Return the (x, y) coordinate for the center point of the cell that contains the specified text.  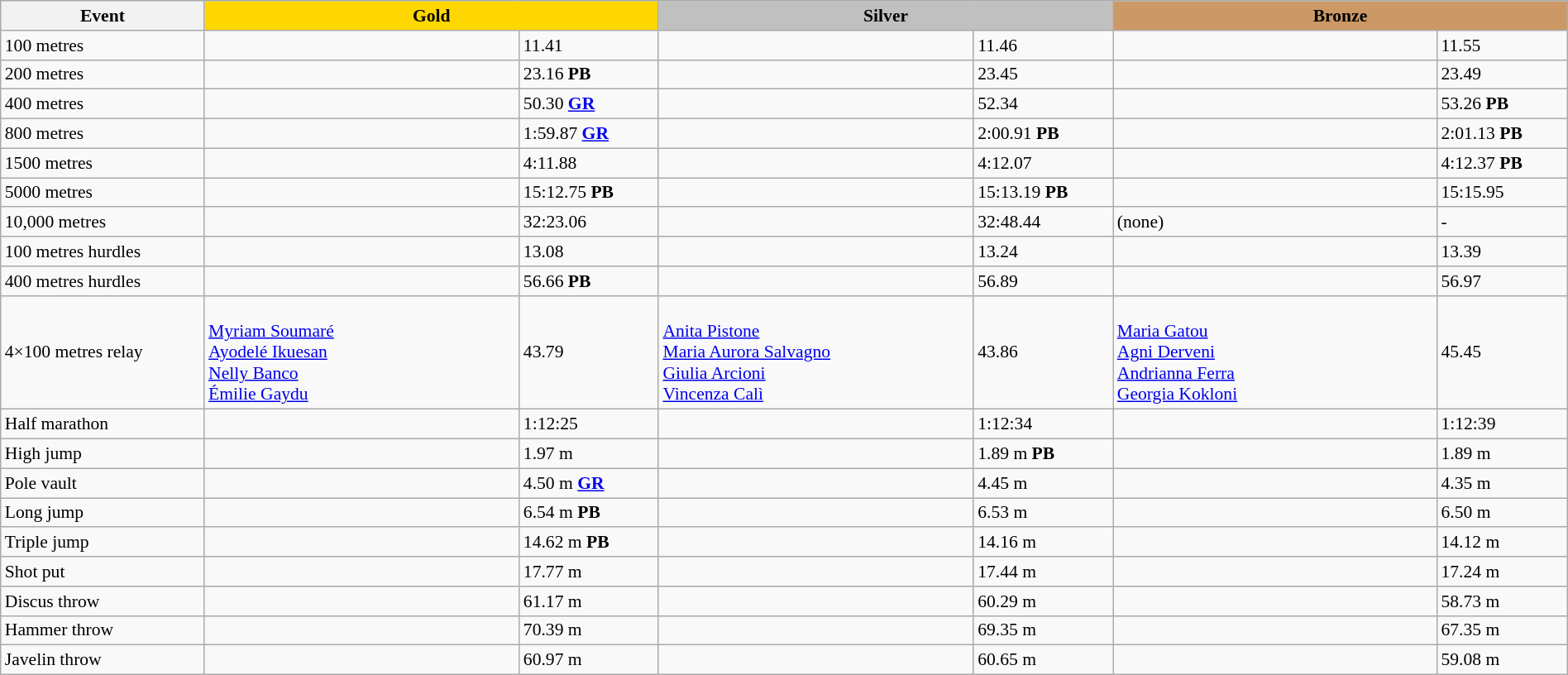
4×100 metres relay (103, 352)
4:11.88 (589, 163)
(none) (1275, 223)
32:48.44 (1044, 223)
4:12.07 (1044, 163)
4.45 m (1044, 483)
400 metres hurdles (103, 281)
- (1502, 223)
High jump (103, 454)
800 metres (103, 134)
Long jump (103, 513)
60.97 m (589, 660)
Maria GatouAgni DerveniAndrianna FerraGeorgia Kokloni (1275, 352)
400 metres (103, 104)
Shot put (103, 572)
Discus throw (103, 601)
60.29 m (1044, 601)
1.97 m (589, 454)
56.97 (1502, 281)
Triple jump (103, 543)
1.89 m (1502, 454)
52.34 (1044, 104)
53.26 PB (1502, 104)
23.45 (1044, 74)
50.30 GR (589, 104)
Anita PistoneMaria Aurora SalvagnoGiulia ArcioniVincenza Calì (815, 352)
1:59.87 GR (589, 134)
2:00.91 PB (1044, 134)
2:01.13 PB (1502, 134)
1:12:34 (1044, 424)
4:12.37 PB (1502, 163)
Half marathon (103, 424)
15:12.75 PB (589, 193)
Gold (432, 16)
10,000 metres (103, 223)
59.08 m (1502, 660)
69.35 m (1044, 630)
14.16 m (1044, 543)
11.46 (1044, 45)
17.77 m (589, 572)
4.50 m GR (589, 483)
60.65 m (1044, 660)
Bronze (1340, 16)
43.86 (1044, 352)
23.16 PB (589, 74)
Myriam SoumaréAyodelé IkuesanNelly BancoÉmilie Gaydu (362, 352)
100 metres hurdles (103, 251)
43.79 (589, 352)
1.89 m PB (1044, 454)
1500 metres (103, 163)
6.50 m (1502, 513)
67.35 m (1502, 630)
4.35 m (1502, 483)
14.12 m (1502, 543)
70.39 m (589, 630)
15:15.95 (1502, 193)
61.17 m (589, 601)
Javelin throw (103, 660)
Event (103, 16)
6.54 m PB (589, 513)
1:12:25 (589, 424)
1:12:39 (1502, 424)
17.44 m (1044, 572)
32:23.06 (589, 223)
45.45 (1502, 352)
13.24 (1044, 251)
58.73 m (1502, 601)
Hammer throw (103, 630)
56.66 PB (589, 281)
200 metres (103, 74)
11.41 (589, 45)
15:13.19 PB (1044, 193)
6.53 m (1044, 513)
23.49 (1502, 74)
14.62 m PB (589, 543)
56.89 (1044, 281)
11.55 (1502, 45)
Pole vault (103, 483)
13.39 (1502, 251)
13.08 (589, 251)
100 metres (103, 45)
Silver (885, 16)
5000 metres (103, 193)
17.24 m (1502, 572)
